Capture the cell that displays the provided text and extract its (X, Y) central coordinate. 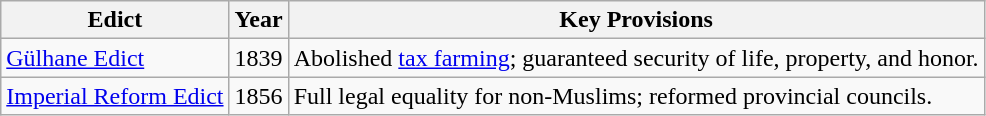
Key Provisions (636, 20)
Abolished tax farming; guaranteed security of life, property, and honor. (636, 58)
1856 (258, 96)
Edict (115, 20)
1839 (258, 58)
Gülhane Edict (115, 58)
Full legal equality for non-Muslims; reformed provincial councils. (636, 96)
Year (258, 20)
Imperial Reform Edict (115, 96)
